Locate the cell with the specified text and output its [x, y] center coordinate. 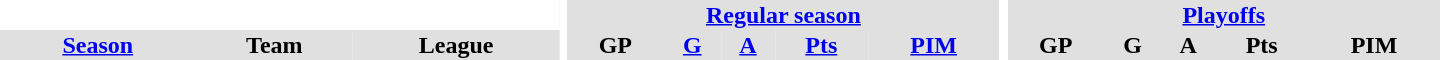
Team [274, 45]
Playoffs [1224, 15]
Regular season [783, 15]
Season [98, 45]
League [456, 45]
